Find where the given text appears and provide that cell's center as (X, Y) coordinate. 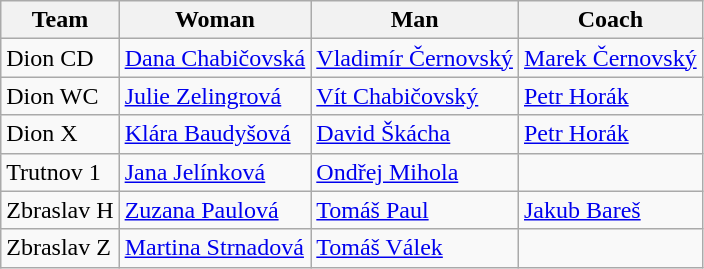
Martina Strnadová (215, 248)
Tomáš Válek (415, 248)
Man (415, 20)
Klára Baudyšová (215, 134)
Dion X (60, 134)
Tomáš Paul (415, 210)
Team (60, 20)
Zbraslav H (60, 210)
Vít Chabičovský (415, 96)
Trutnov 1 (60, 172)
Julie Zelingrová (215, 96)
Zbraslav Z (60, 248)
Vladimír Černovský (415, 58)
Ondřej Mihola (415, 172)
David Škácha (415, 134)
Dion CD (60, 58)
Zuzana Paulová (215, 210)
Coach (610, 20)
Dana Chabičovská (215, 58)
Jakub Bareš (610, 210)
Dion WC (60, 96)
Woman (215, 20)
Marek Černovský (610, 58)
Jana Jelínková (215, 172)
